Identify which cell holds the provided text, then report its [X, Y] central coordinate. 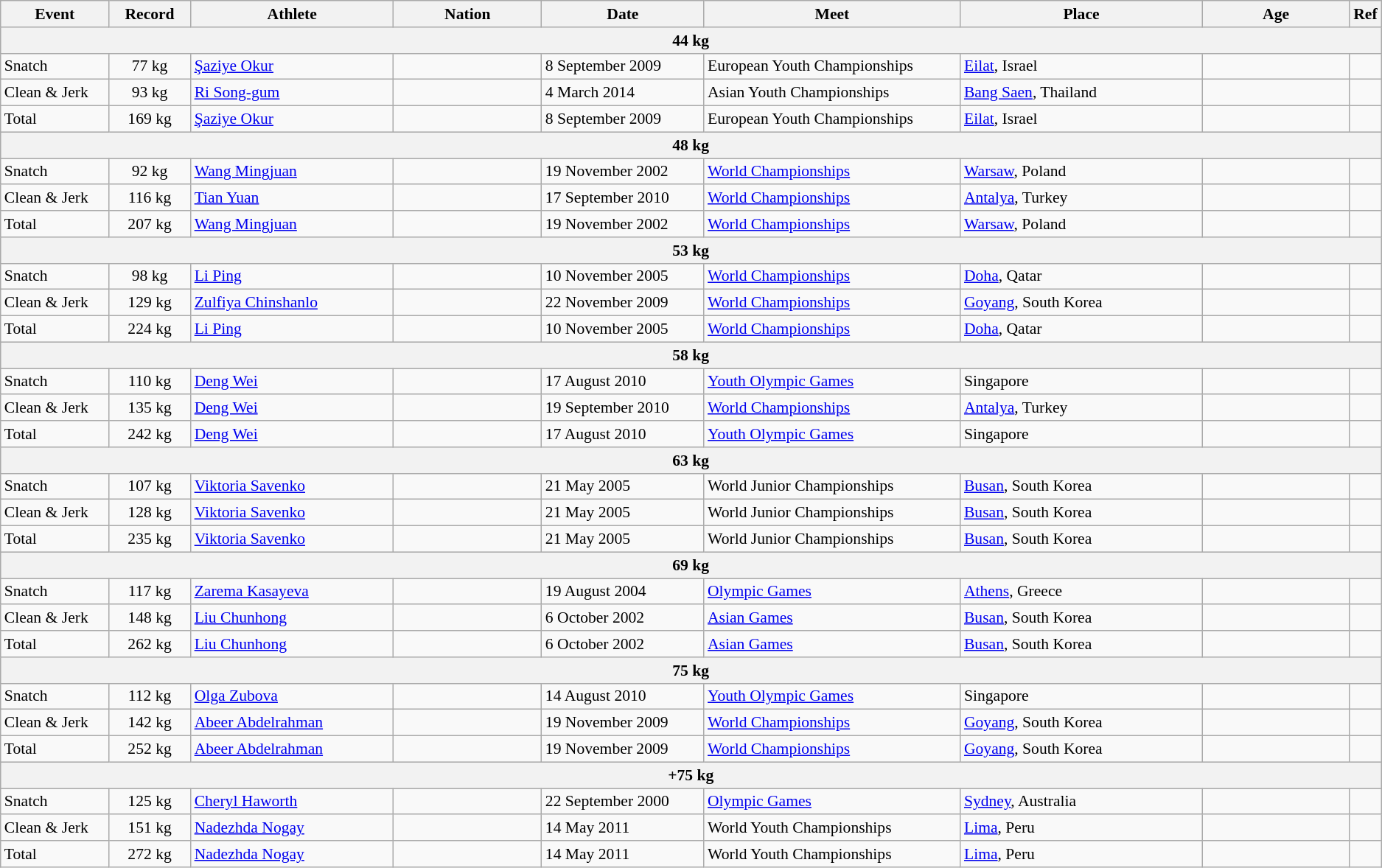
272 kg [150, 854]
142 kg [150, 723]
4 March 2014 [623, 93]
151 kg [150, 828]
Meet [832, 14]
117 kg [150, 592]
58 kg [691, 355]
Cheryl Haworth [292, 802]
77 kg [150, 66]
Athens, Greece [1081, 592]
Event [55, 14]
Nation [467, 14]
Sydney, Australia [1081, 802]
93 kg [150, 93]
128 kg [150, 513]
207 kg [150, 224]
Bang Saen, Thailand [1081, 93]
110 kg [150, 382]
98 kg [150, 276]
Ref [1365, 14]
44 kg [691, 41]
Zulfiya Chinshanlo [292, 303]
Record [150, 14]
129 kg [150, 303]
Date [623, 14]
53 kg [691, 251]
169 kg [150, 119]
92 kg [150, 172]
262 kg [150, 644]
Olga Zubova [292, 696]
135 kg [150, 408]
Tian Yuan [292, 198]
Ri Song-gum [292, 93]
148 kg [150, 618]
116 kg [150, 198]
19 September 2010 [623, 408]
107 kg [150, 486]
+75 kg [691, 775]
252 kg [150, 749]
69 kg [691, 565]
Age [1276, 14]
63 kg [691, 461]
235 kg [150, 539]
Asian Youth Championships [832, 93]
17 September 2010 [623, 198]
19 August 2004 [623, 592]
22 September 2000 [623, 802]
48 kg [691, 145]
125 kg [150, 802]
Zarema Kasayeva [292, 592]
14 August 2010 [623, 696]
Athlete [292, 14]
75 kg [691, 671]
224 kg [150, 329]
242 kg [150, 434]
22 November 2009 [623, 303]
112 kg [150, 696]
Place [1081, 14]
